Capture the cell that displays the provided text and extract its (x, y) central coordinate. 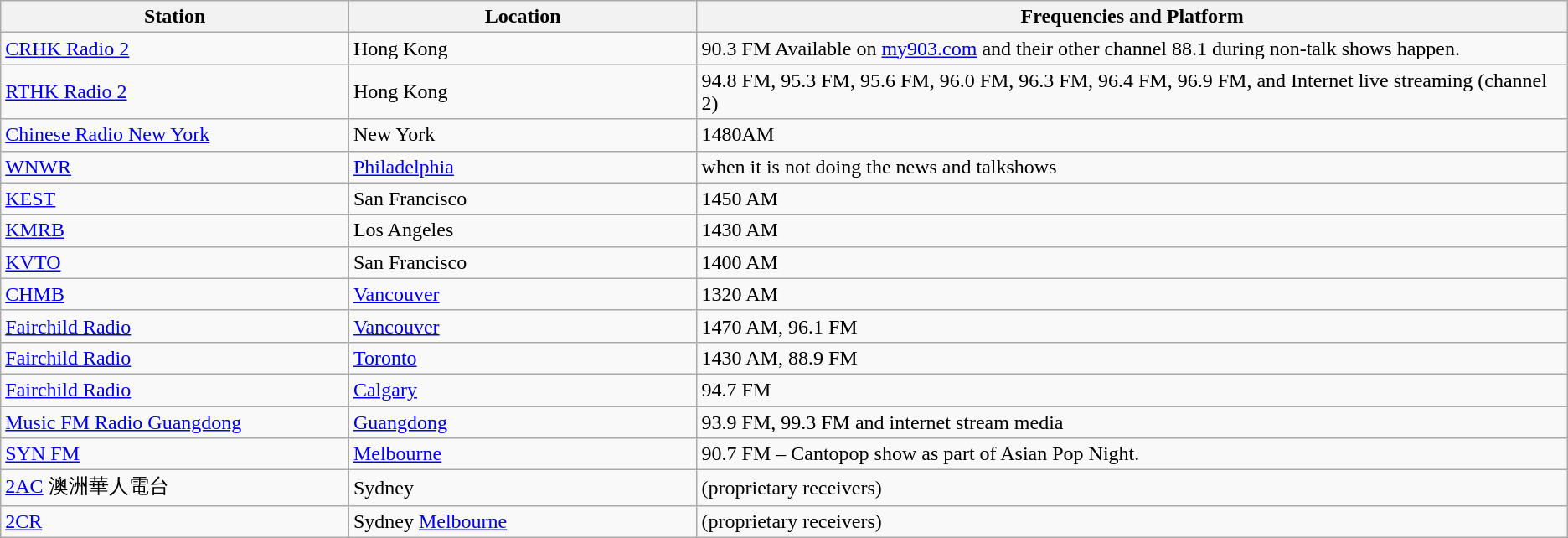
90.3 FM Available on my903.com and their other channel 88.1 during non-talk shows happen. (1132, 49)
1480AM (1132, 135)
RTHK Radio 2 (175, 92)
Toronto (523, 358)
KVTO (175, 262)
Music FM Radio Guangdong (175, 422)
when it is not doing the news and talkshows (1132, 167)
SYN FM (175, 454)
KEST (175, 199)
Guangdong (523, 422)
1450 AM (1132, 199)
Location (523, 17)
94.7 FM (1132, 390)
KMRB (175, 230)
90.7 FM – Cantopop show as part of Asian Pop Night. (1132, 454)
1400 AM (1132, 262)
1470 AM, 96.1 FM (1132, 326)
WNWR (175, 167)
2CR (175, 521)
2AC 澳洲華人電台 (175, 488)
Chinese Radio New York (175, 135)
Melbourne (523, 454)
Station (175, 17)
1430 AM, 88.9 FM (1132, 358)
New York (523, 135)
1430 AM (1132, 230)
Philadelphia (523, 167)
94.8 FM, 95.3 FM, 95.6 FM, 96.0 FM, 96.3 FM, 96.4 FM, 96.9 FM, and Internet live streaming (channel 2) (1132, 92)
CHMB (175, 294)
1320 AM (1132, 294)
CRHK Radio 2 (175, 49)
Sydney Melbourne (523, 521)
Sydney (523, 488)
Los Angeles (523, 230)
93.9 FM, 99.3 FM and internet stream media (1132, 422)
Calgary (523, 390)
Frequencies and Platform (1132, 17)
